From the cell containing the given text, extract its center point as (X, Y) coordinate. 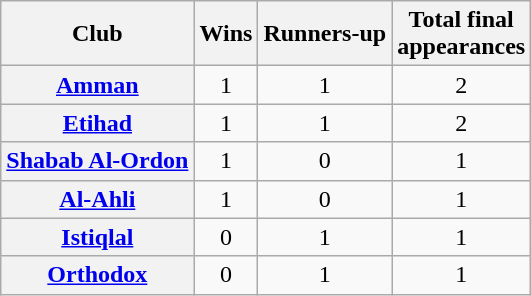
Etihad (98, 123)
Istiqlal (98, 237)
Al-Ahli (98, 199)
Amman (98, 85)
Orthodox (98, 275)
Runners-up (325, 34)
Wins (226, 34)
Total finalappearances (462, 34)
Shabab Al-Ordon (98, 161)
Club (98, 34)
